Scan for the cell matching the given text and deliver its (x, y) coordinate at center. 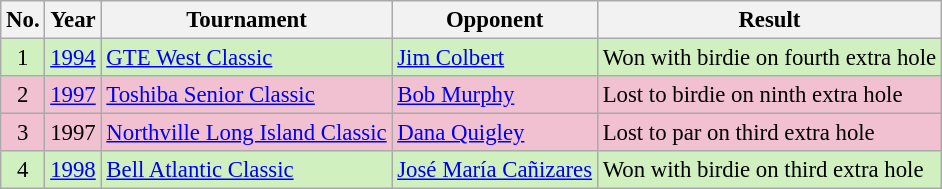
Result (769, 20)
Won with birdie on third extra hole (769, 170)
1998 (73, 170)
Opponent (494, 20)
1994 (73, 58)
1 (23, 58)
Lost to birdie on ninth extra hole (769, 95)
No. (23, 20)
4 (23, 170)
Bell Atlantic Classic (246, 170)
3 (23, 133)
Dana Quigley (494, 133)
Tournament (246, 20)
Northville Long Island Classic (246, 133)
José María Cañizares (494, 170)
GTE West Classic (246, 58)
Bob Murphy (494, 95)
Lost to par on third extra hole (769, 133)
Year (73, 20)
Won with birdie on fourth extra hole (769, 58)
Jim Colbert (494, 58)
Toshiba Senior Classic (246, 95)
2 (23, 95)
